Locate the cell with the specified text and output its (x, y) center coordinate. 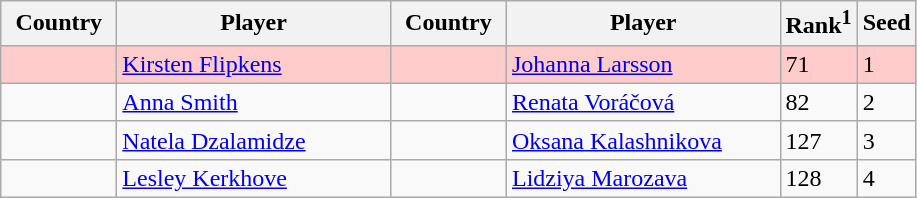
Seed (886, 24)
Johanna Larsson (643, 64)
Rank1 (818, 24)
3 (886, 140)
4 (886, 178)
Anna Smith (254, 102)
Natela Dzalamidze (254, 140)
127 (818, 140)
Renata Voráčová (643, 102)
2 (886, 102)
Kirsten Flipkens (254, 64)
128 (818, 178)
82 (818, 102)
Lidziya Marozava (643, 178)
71 (818, 64)
Lesley Kerkhove (254, 178)
Oksana Kalashnikova (643, 140)
1 (886, 64)
